Extract the (X, Y) coordinate from the center of the cell holding the provided text.  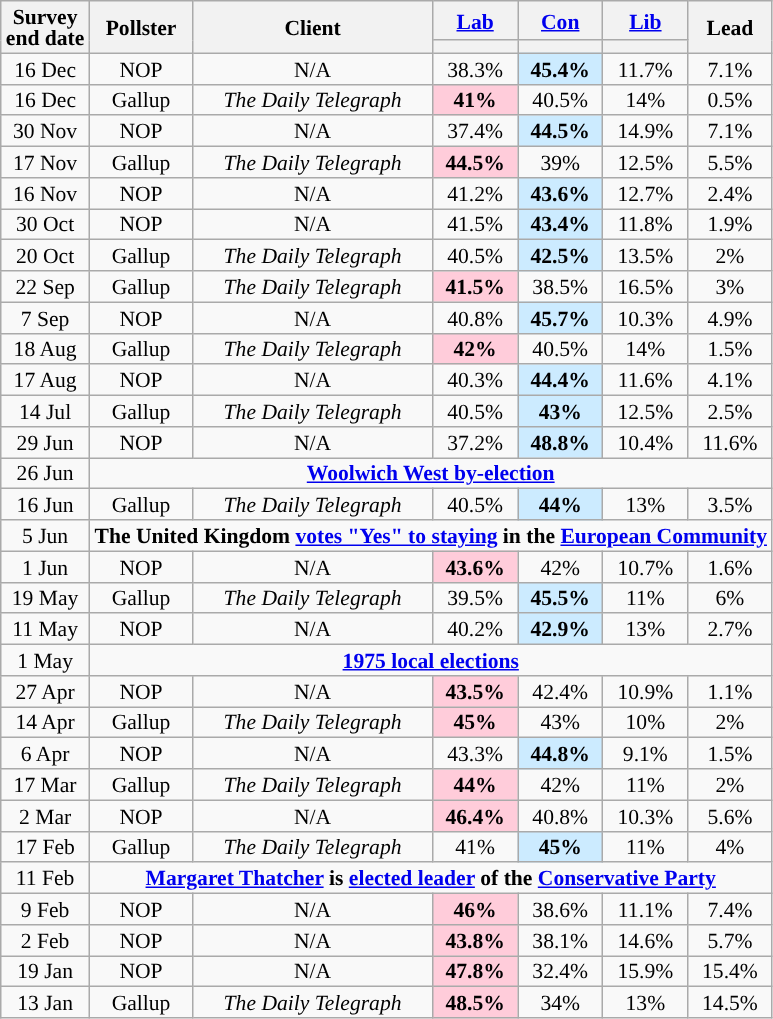
Lab (476, 20)
3.5% (730, 504)
1.1% (730, 692)
10% (646, 722)
42.4% (560, 692)
30 Oct (46, 224)
2.7% (730, 630)
10.9% (646, 692)
34% (560, 1002)
14.9% (646, 132)
38.6% (560, 910)
14.5% (730, 1002)
4% (730, 846)
Client (313, 27)
16.5% (646, 286)
1.6% (730, 566)
12.7% (646, 194)
43.5% (476, 692)
14 Apr (46, 722)
6% (730, 598)
5.6% (730, 816)
30 Nov (46, 132)
17 Nov (46, 162)
16 Nov (46, 194)
17 Mar (46, 784)
5 Jun (46, 536)
Margaret Thatcher is elected leader of the Conservative Party (430, 878)
45.5% (560, 598)
43.4% (560, 224)
10.7% (646, 566)
43.8% (476, 940)
7 Sep (46, 318)
5.7% (730, 940)
43.3% (476, 754)
10.4% (646, 442)
17 Aug (46, 380)
44.4% (560, 380)
3% (730, 286)
18 Aug (46, 348)
16 Jun (46, 504)
7.4% (730, 910)
2 Mar (46, 816)
11.1% (646, 910)
27 Apr (46, 692)
29 Jun (46, 442)
14.6% (646, 940)
22 Sep (46, 286)
1975 local elections (430, 660)
42.9% (560, 630)
40.2% (476, 630)
Pollster (140, 27)
17 Feb (46, 846)
11 May (46, 630)
37.2% (476, 442)
38.5% (560, 286)
47.8% (476, 972)
9.1% (646, 754)
14 Jul (46, 412)
Con (560, 20)
20 Oct (46, 256)
39.5% (476, 598)
37.4% (476, 132)
40.3% (476, 380)
1.9% (730, 224)
11.7% (646, 68)
19 Jan (46, 972)
Lead (730, 27)
26 Jun (46, 474)
2 Feb (46, 940)
6 Apr (46, 754)
1 May (46, 660)
15.4% (730, 972)
48.8% (560, 442)
38.3% (476, 68)
38.1% (560, 940)
Surveyend date (46, 27)
4.1% (730, 380)
Lib (646, 20)
5.5% (730, 162)
39% (560, 162)
13.5% (646, 256)
46.4% (476, 816)
11.8% (646, 224)
46% (476, 910)
44.8% (560, 754)
45.7% (560, 318)
15.9% (646, 972)
The United Kingdom votes "Yes" to staying in the European Community (430, 536)
4.9% (730, 318)
42.5% (560, 256)
1 Jun (46, 566)
19 May (46, 598)
2.4% (730, 194)
45.4% (560, 68)
0.5% (730, 100)
48.5% (476, 1002)
11 Feb (46, 878)
Woolwich West by-election (430, 474)
2.5% (730, 412)
32.4% (560, 972)
9 Feb (46, 910)
13 Jan (46, 1002)
41.2% (476, 194)
